Return (x, y) of the center of cell containing provided text 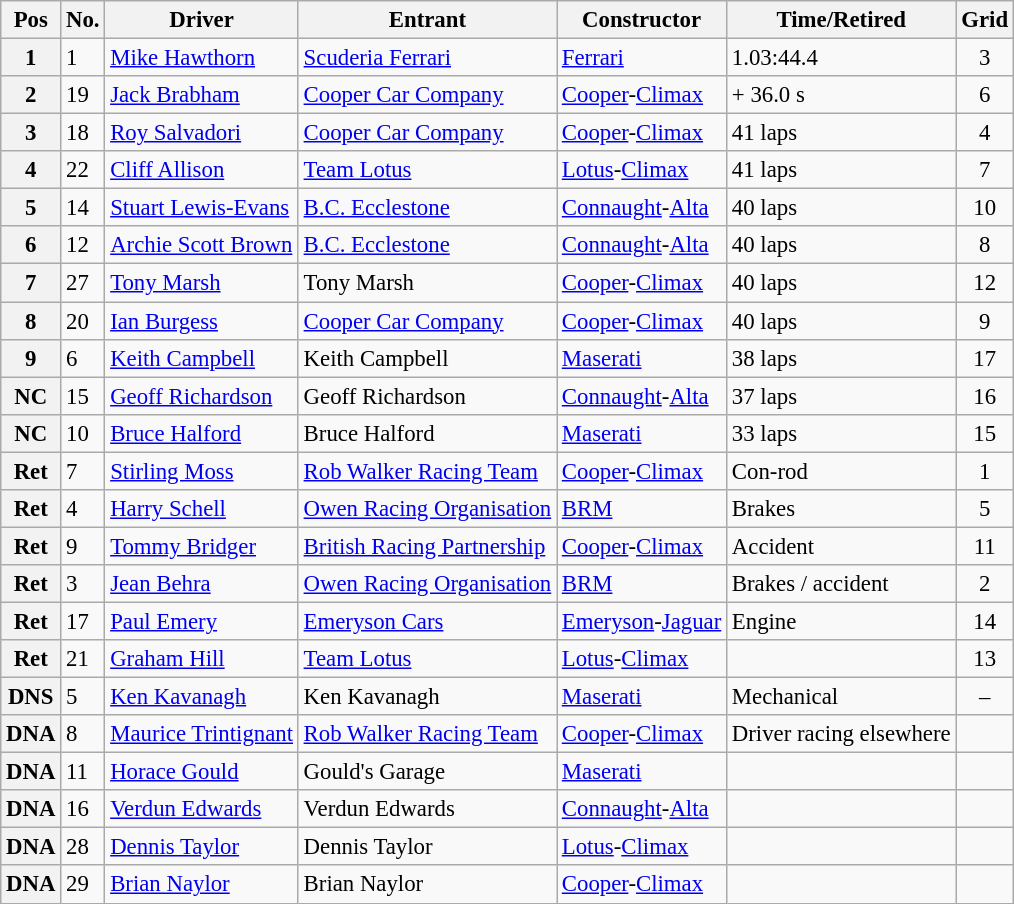
Pos (31, 20)
Driver racing elsewhere (842, 734)
DNS (31, 697)
Graham Hill (202, 659)
Paul Emery (202, 621)
Jean Behra (202, 584)
Scuderia Ferrari (427, 58)
British Racing Partnership (427, 546)
27 (83, 283)
22 (83, 170)
29 (83, 885)
Stirling Moss (202, 471)
Ian Burgess (202, 321)
Maurice Trintignant (202, 734)
– (984, 697)
Archie Scott Brown (202, 245)
Constructor (641, 20)
21 (83, 659)
Brakes (842, 509)
Stuart Lewis-Evans (202, 208)
Mike Hawthorn (202, 58)
Brakes / accident (842, 584)
28 (83, 847)
No. (83, 20)
Emeryson-Jaguar (641, 621)
Gould's Garage (427, 772)
Jack Brabham (202, 95)
1.03:44.4 (842, 58)
Harry Schell (202, 509)
Con-rod (842, 471)
Cliff Allison (202, 170)
20 (83, 321)
Roy Salvadori (202, 133)
Grid (984, 20)
Entrant (427, 20)
Accident (842, 546)
Tommy Bridger (202, 546)
33 laps (842, 433)
38 laps (842, 358)
19 (83, 95)
Time/Retired (842, 20)
Engine (842, 621)
Horace Gould (202, 772)
+ 36.0 s (842, 95)
Ferrari (641, 58)
Emeryson Cars (427, 621)
Driver (202, 20)
18 (83, 133)
Mechanical (842, 697)
13 (984, 659)
37 laps (842, 396)
